Detect which cell encompasses the target text, then output its [x, y] center coordinate. 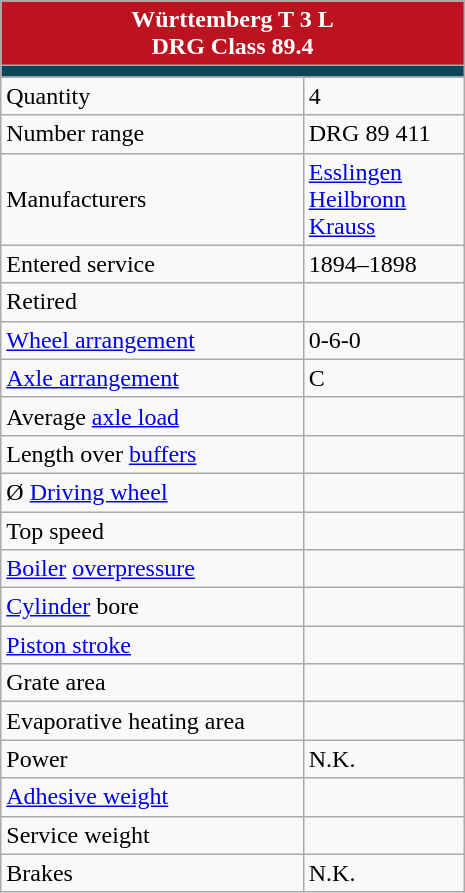
Entered service [152, 264]
Service weight [152, 835]
Quantity [152, 96]
Retired [152, 302]
Length over buffers [152, 454]
Brakes [152, 873]
Boiler overpressure [152, 569]
Adhesive weight [152, 797]
Piston stroke [152, 645]
Grate area [152, 683]
C [384, 378]
Top speed [152, 531]
Württemberg T 3 L DRG Class 89.4 [233, 34]
EsslingenHeilbronnKrauss [384, 199]
Evaporative heating area [152, 721]
Number range [152, 134]
Ø Driving wheel [152, 492]
Power [152, 759]
Axle arrangement [152, 378]
1894–1898 [384, 264]
0-6-0 [384, 340]
Cylinder bore [152, 607]
Average axle load [152, 416]
Manufacturers [152, 199]
Wheel arrangement [152, 340]
DRG 89 411 [384, 134]
4 [384, 96]
